Capture the cell that displays the provided text and extract its (X, Y) central coordinate. 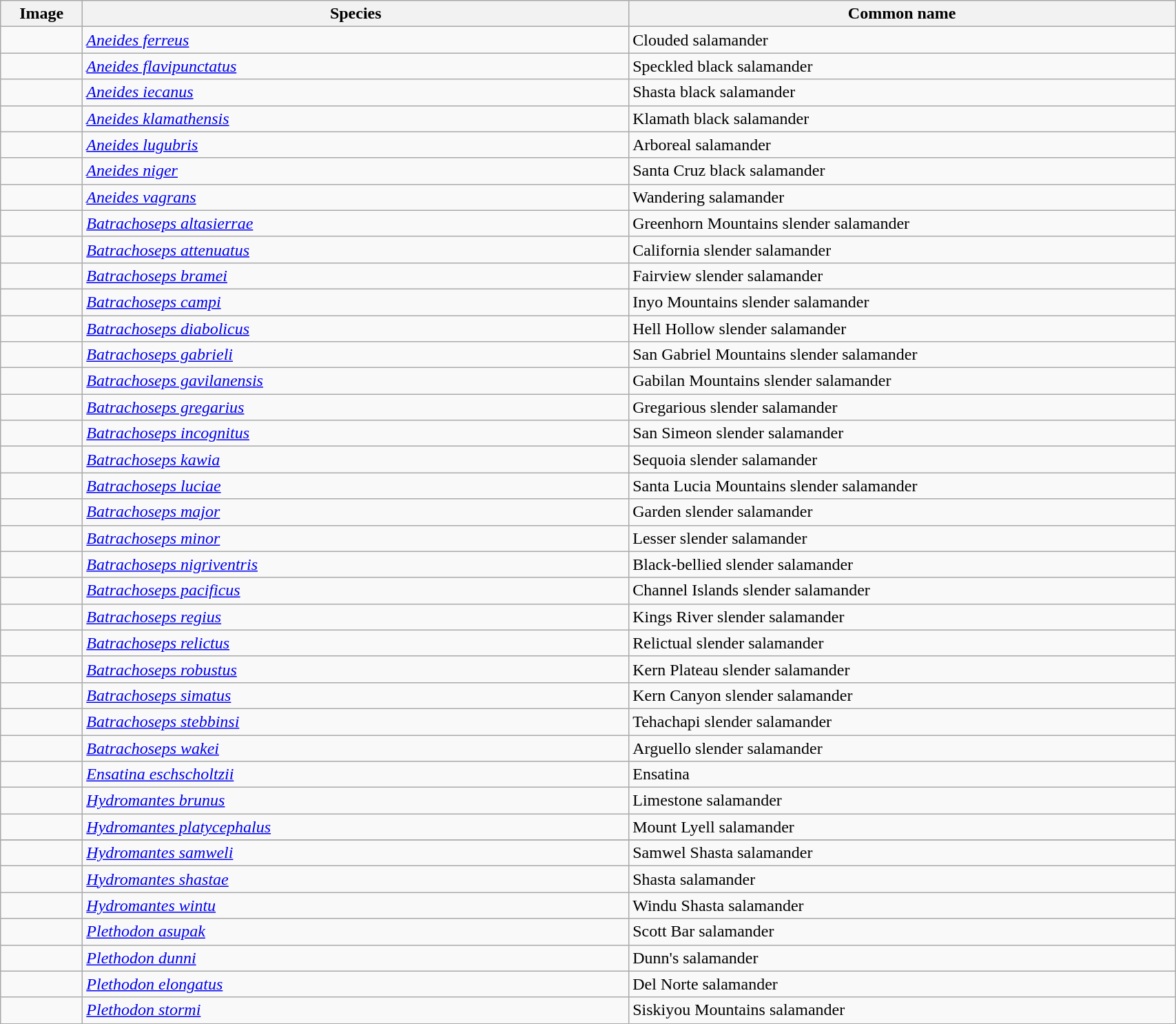
Aneides niger (355, 171)
Batrachoseps altasierrae (355, 223)
Scott Bar salamander (902, 932)
Santa Cruz black salamander (902, 171)
Batrachoseps kawia (355, 460)
Species (355, 14)
Image (41, 14)
Gregarious slender salamander (902, 407)
Batrachoseps gabrieli (355, 355)
Tehachapi slender salamander (902, 721)
Dunn's salamander (902, 958)
Hydromantes wintu (355, 905)
Plethodon asupak (355, 932)
Ensatina eschscholtzii (355, 775)
Batrachoseps nigriventris (355, 564)
Kern Canyon slender salamander (902, 695)
Aneides ferreus (355, 40)
San Simeon slender salamander (902, 433)
Kings River slender salamander (902, 617)
Black-bellied slender salamander (902, 564)
Kern Plateau slender salamander (902, 669)
Siskiyou Mountains salamander (902, 1010)
Aneides flavipunctatus (355, 66)
Mount Lyell salamander (902, 827)
Arboreal salamander (902, 145)
Klamath black salamander (902, 119)
Aneides klamathensis (355, 119)
Hydromantes samweli (355, 853)
Windu Shasta salamander (902, 905)
Batrachoseps minor (355, 538)
Inyo Mountains slender salamander (902, 302)
Ensatina (902, 775)
Common name (902, 14)
Lesser slender salamander (902, 538)
Batrachoseps pacificus (355, 591)
Batrachoseps major (355, 512)
Fairview slender salamander (902, 276)
Hydromantes brunus (355, 801)
Greenhorn Mountains slender salamander (902, 223)
Batrachoseps robustus (355, 669)
Plethodon dunni (355, 958)
California slender salamander (902, 249)
San Gabriel Mountains slender salamander (902, 355)
Aneides vagrans (355, 197)
Hydromantes platycephalus (355, 827)
Speckled black salamander (902, 66)
Batrachoseps luciae (355, 486)
Batrachoseps gregarius (355, 407)
Del Norte salamander (902, 984)
Plethodon stormi (355, 1010)
Batrachoseps regius (355, 617)
Aneides lugubris (355, 145)
Aneides iecanus (355, 92)
Wandering salamander (902, 197)
Batrachoseps incognitus (355, 433)
Batrachoseps campi (355, 302)
Hell Hollow slender salamander (902, 329)
Shasta salamander (902, 879)
Batrachoseps simatus (355, 695)
Limestone salamander (902, 801)
Sequoia slender salamander (902, 460)
Samwel Shasta salamander (902, 853)
Batrachoseps stebbinsi (355, 721)
Garden slender salamander (902, 512)
Arguello slender salamander (902, 748)
Hydromantes shastae (355, 879)
Shasta black salamander (902, 92)
Batrachoseps bramei (355, 276)
Gabilan Mountains slender salamander (902, 381)
Channel Islands slender salamander (902, 591)
Batrachoseps diabolicus (355, 329)
Clouded salamander (902, 40)
Santa Lucia Mountains slender salamander (902, 486)
Plethodon elongatus (355, 984)
Batrachoseps relictus (355, 643)
Batrachoseps gavilanensis (355, 381)
Relictual slender salamander (902, 643)
Batrachoseps attenuatus (355, 249)
Batrachoseps wakei (355, 748)
